Pinpoint the cell where the given text exists, returning its (X, Y) midpoint coordinate. 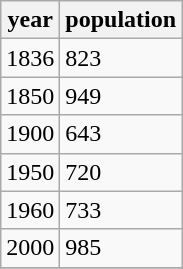
1900 (30, 134)
1850 (30, 96)
2000 (30, 248)
949 (121, 96)
1950 (30, 172)
year (30, 20)
720 (121, 172)
643 (121, 134)
733 (121, 210)
1836 (30, 58)
population (121, 20)
823 (121, 58)
1960 (30, 210)
985 (121, 248)
